Pinpoint the cell where the given text exists, returning its [X, Y] midpoint coordinate. 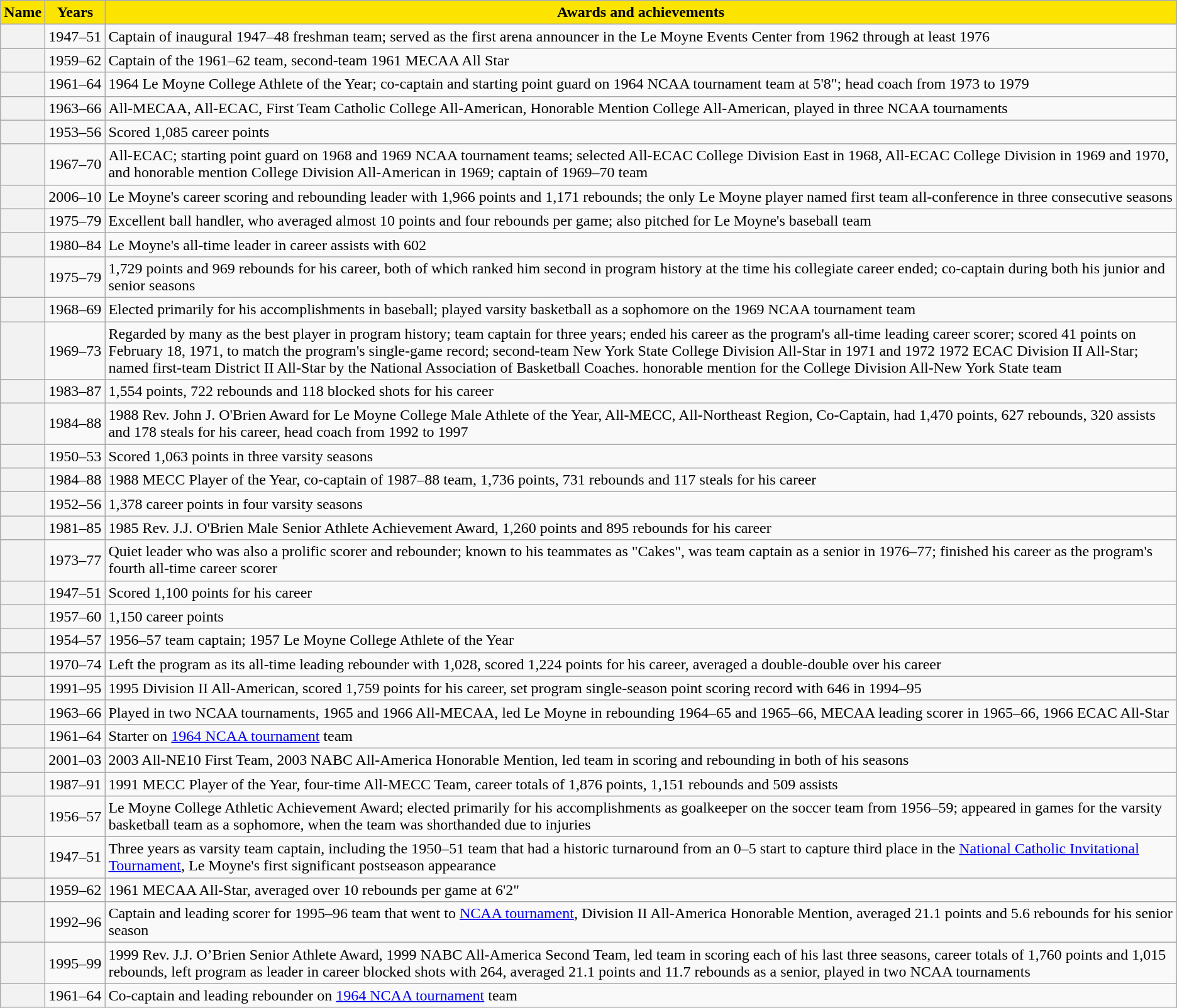
Co-captain and leading rebounder on 1964 NCAA tournament team [641, 995]
1968–69 [75, 309]
2003 All-NE10 First Team, 2003 NABC All-America Honorable Mention, led team in scoring and rebounding in both of his seasons [641, 760]
1,378 career points in four varsity seasons [641, 504]
Le Moyne's all-time leader in career assists with 602 [641, 244]
Name [23, 13]
Starter on 1964 NCAA tournament team [641, 736]
1985 Rev. J.J. O'Brien Male Senior Athlete Achievement Award, 1,260 points and 895 rebounds for his career [641, 528]
1992–96 [75, 923]
1995–99 [75, 963]
1988 MECC Player of the Year, co-captain of 1987–88 team, 1,736 points, 731 rebounds and 117 steals for his career [641, 480]
1969–73 [75, 351]
1991–95 [75, 688]
1953–56 [75, 132]
Scored 1,100 points for his career [641, 593]
1980–84 [75, 244]
2001–03 [75, 760]
Captain of the 1961–62 team, second-team 1961 MECAA All Star [641, 60]
1991 MECC Player of the Year, four-time All-MECC Team, career totals of 1,876 points, 1,151 rebounds and 509 assists [641, 784]
1,554 points, 722 rebounds and 118 blocked shots for his career [641, 392]
Excellent ball handler, who averaged almost 10 points and four rebounds per game; also pitched for Le Moyne's baseball team [641, 221]
1954–57 [75, 640]
1950–53 [75, 456]
1952–56 [75, 504]
All-MECAA, All-ECAC, First Team Catholic College All-American, Honorable Mention College All-American, played in three NCAA tournaments [641, 108]
Captain of inaugural 1947–48 freshman team; served as the first arena announcer in the Le Moyne Events Center from 1962 through at least 1976 [641, 36]
1,150 career points [641, 616]
Awards and achievements [641, 13]
Scored 1,063 points in three varsity seasons [641, 456]
1957–60 [75, 616]
1956–57 [75, 817]
1983–87 [75, 392]
Elected primarily for his accomplishments in baseball; played varsity basketball as a sophomore on the 1969 NCAA tournament team [641, 309]
1964 Le Moyne College Athlete of the Year; co-captain and starting point guard on 1964 NCAA tournament team at 5'8"; head coach from 1973 to 1979 [641, 84]
1967–70 [75, 165]
1970–74 [75, 664]
1956–57 team captain; 1957 Le Moyne College Athlete of the Year [641, 640]
1981–85 [75, 528]
Left the program as its all-time leading rebounder with 1,028, scored 1,224 points for his career, averaged a double-double over his career [641, 664]
1987–91 [75, 784]
2006–10 [75, 197]
Scored 1,085 career points [641, 132]
Years [75, 13]
1961 MECAA All-Star, averaged over 10 rebounds per game at 6'2" [641, 890]
1973–77 [75, 561]
1995 Division II All-American, scored 1,759 points for his career, set program single-season point scoring record with 646 in 1994–95 [641, 688]
